Find where the given text appears and provide that cell's center as [x, y] coordinate. 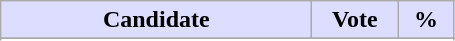
Candidate [156, 20]
% [426, 20]
Vote [355, 20]
